Extract the (x, y) coordinate from the center of the cell holding the provided text.  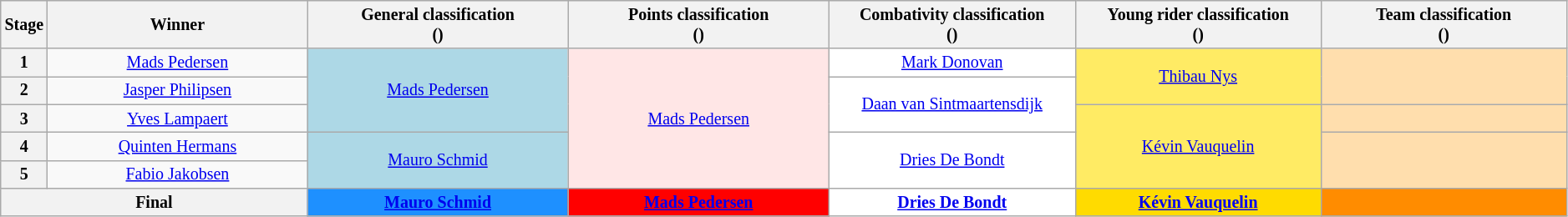
Team classification() (1444, 25)
General classification() (438, 25)
1 (24, 63)
2 (24, 90)
Points classification() (698, 25)
Thibau Nys (1198, 77)
Young rider classification() (1198, 25)
Yves Lampaert (177, 119)
Quinten Hermans (177, 147)
4 (24, 147)
Combativity classification() (952, 25)
Daan van Sintmaartensdijk (952, 105)
Winner (177, 25)
Stage (24, 25)
Mark Donovan (952, 63)
5 (24, 174)
Fabio Jakobsen (177, 174)
3 (24, 119)
Jasper Philipsen (177, 90)
Final (154, 202)
